For the text-containing cell, return its midpoint in [X, Y] coordinate format. 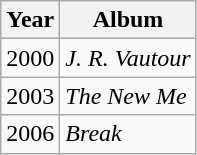
Album [128, 20]
Year [30, 20]
The New Me [128, 96]
J. R. Vautour [128, 58]
2003 [30, 96]
2000 [30, 58]
Break [128, 134]
2006 [30, 134]
